Find where the given text appears and provide that cell's center as (x, y) coordinate. 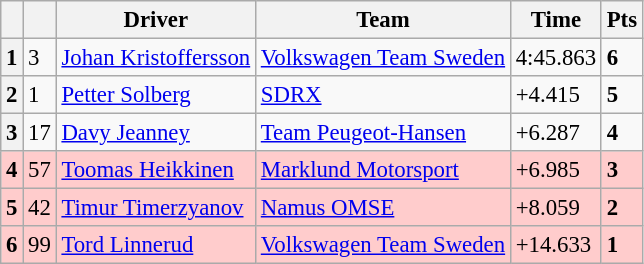
+4.415 (556, 95)
Team Peugeot-Hansen (382, 133)
+6.287 (556, 133)
Namus OMSE (382, 208)
Pts (622, 20)
Tord Linnerud (156, 245)
SDRX (382, 95)
+8.059 (556, 208)
17 (40, 133)
42 (40, 208)
Driver (156, 20)
99 (40, 245)
Timur Timerzyanov (156, 208)
57 (40, 170)
4:45.863 (556, 58)
Team (382, 20)
Toomas Heikkinen (156, 170)
Petter Solberg (156, 95)
Davy Jeanney (156, 133)
Marklund Motorsport (382, 170)
Johan Kristoffersson (156, 58)
+6.985 (556, 170)
+14.633 (556, 245)
Time (556, 20)
